From the cell containing the given text, extract its center point as (x, y) coordinate. 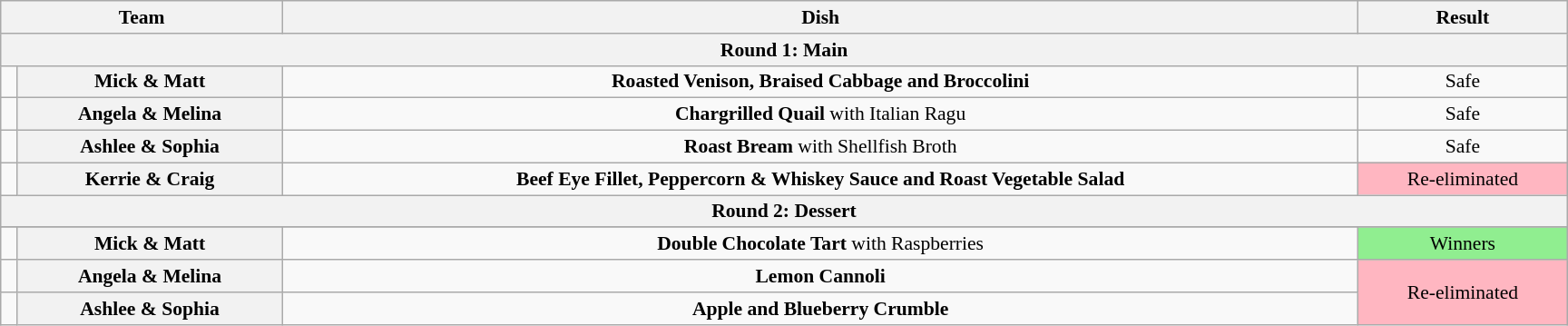
Roast Bream with Shellfish Broth (820, 147)
Team (142, 17)
Result (1463, 17)
Kerrie & Craig (149, 179)
Apple and Blueberry Crumble (820, 309)
Winners (1463, 244)
Round 1: Main (784, 50)
Chargrilled Quail with Italian Ragu (820, 114)
Double Chocolate Tart with Raspberries (820, 244)
Beef Eye Fillet, Peppercorn & Whiskey Sauce and Roast Vegetable Salad (820, 179)
Dish (820, 17)
Roasted Venison, Braised Cabbage and Broccolini (820, 82)
Round 2: Dessert (784, 212)
Lemon Cannoli (820, 276)
